Return the [X, Y] coordinate for the center point of the cell that contains the specified text.  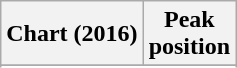
Chart (2016) [72, 34]
Peak position [189, 34]
